Provide the (X, Y) coordinate of the cell's center where the given text is located.  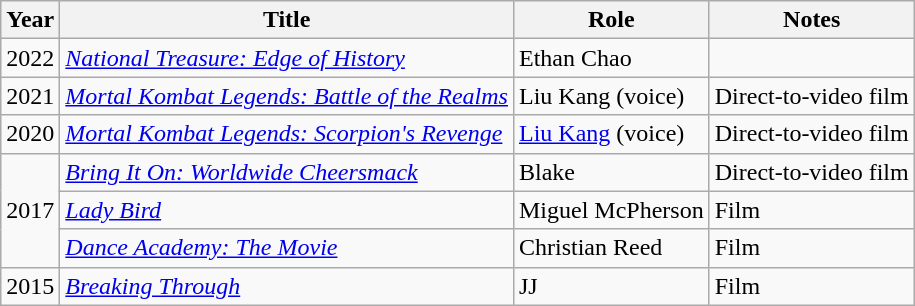
Breaking Through (287, 286)
2020 (30, 134)
Blake (611, 172)
2015 (30, 286)
Bring It On: Worldwide Cheersmack (287, 172)
2017 (30, 210)
Lady Bird (287, 210)
2021 (30, 96)
Title (287, 20)
Mortal Kombat Legends: Battle of the Realms (287, 96)
National Treasure: Edge of History (287, 58)
Mortal Kombat Legends: Scorpion's Revenge (287, 134)
2022 (30, 58)
JJ (611, 286)
Ethan Chao (611, 58)
Notes (812, 20)
Year (30, 20)
Dance Academy: The Movie (287, 248)
Christian Reed (611, 248)
Miguel McPherson (611, 210)
Role (611, 20)
